Return [x, y] of the center of cell containing provided text 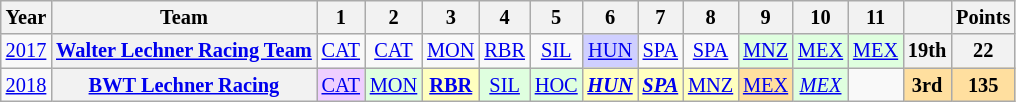
11 [876, 17]
4 [504, 17]
1 [341, 17]
9 [766, 17]
2018 [26, 85]
19th [927, 51]
6 [610, 17]
HOC [556, 85]
22 [983, 51]
3rd [927, 85]
7 [661, 17]
5 [556, 17]
2017 [26, 51]
BWT Lechner Racing [184, 85]
135 [983, 85]
Year [26, 17]
8 [710, 17]
10 [820, 17]
Points [983, 17]
2 [394, 17]
Team [184, 17]
Walter Lechner Racing Team [184, 51]
3 [450, 17]
